For the text-containing cell, return its midpoint in [x, y] coordinate format. 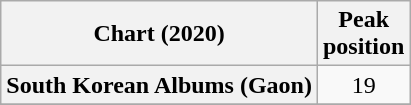
Peakposition [363, 34]
Chart (2020) [160, 34]
19 [363, 85]
South Korean Albums (Gaon) [160, 85]
